From the cell containing the given text, extract its center point as [X, Y] coordinate. 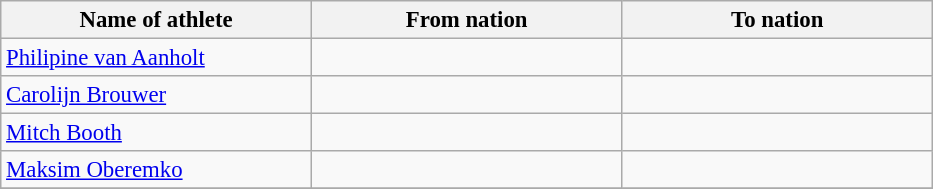
Carolijn Brouwer [156, 95]
Philipine van Aanholt [156, 58]
Maksim Oberemko [156, 170]
To nation [778, 20]
Mitch Booth [156, 133]
Name of athlete [156, 20]
From nation [466, 20]
